Scan for the cell matching the given text and deliver its [x, y] coordinate at center. 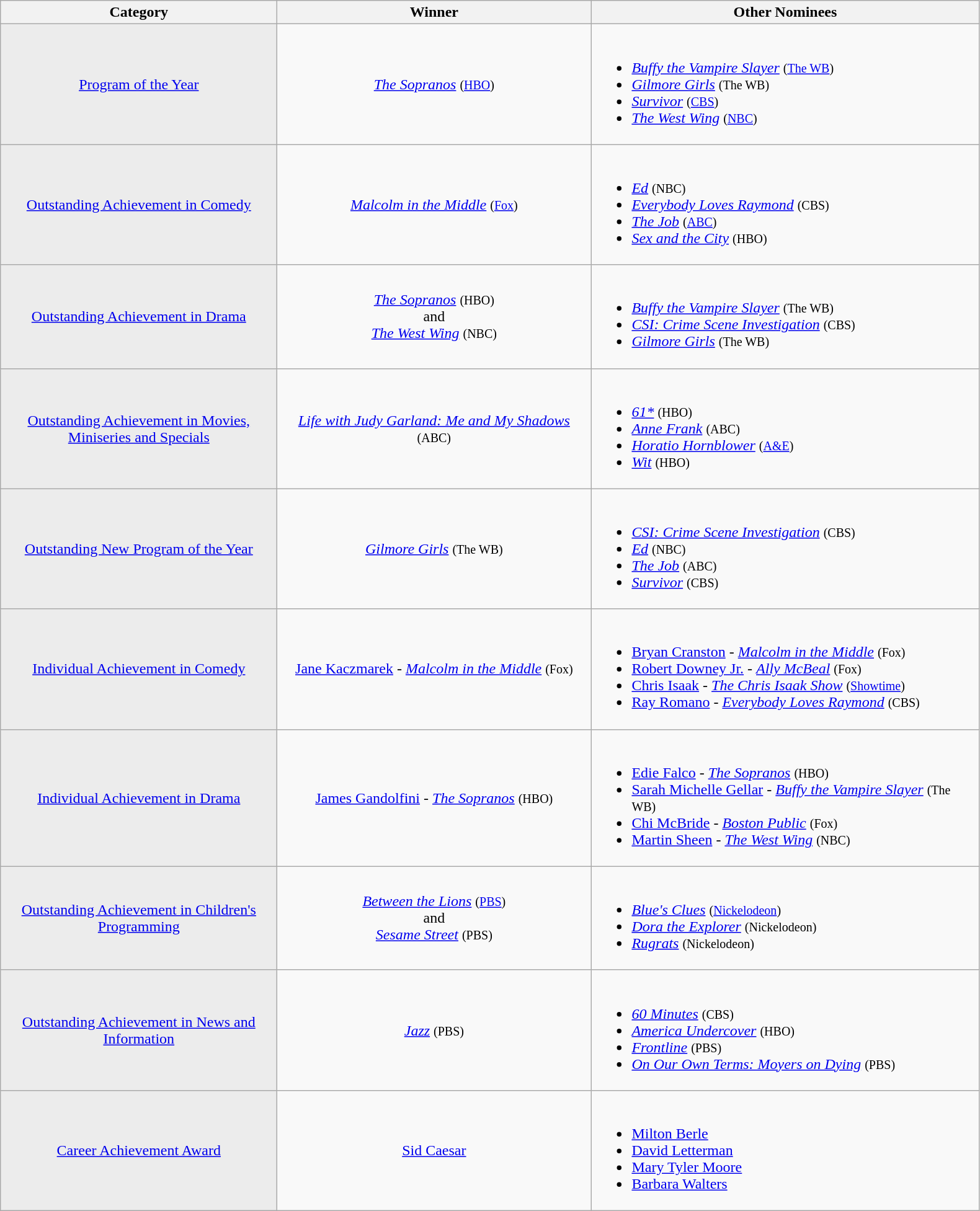
Program of the Year [139, 84]
Malcolm in the Middle (Fox) [434, 205]
The Sopranos (HBO) [434, 84]
Outstanding Achievement in Children's Programming [139, 918]
Blue's Clues (Nickelodeon)Dora the Explorer (Nickelodeon)Rugrats (Nickelodeon) [785, 918]
60 Minutes (CBS)America Undercover (HBO)Frontline (PBS)On Our Own Terms: Moyers on Dying (PBS) [785, 1030]
Gilmore Girls (The WB) [434, 549]
Life with Judy Garland: Me and My Shadows (ABC) [434, 428]
CSI: Crime Scene Investigation (CBS)Ed (NBC)The Job (ABC)Survivor (CBS) [785, 549]
Jane Kaczmarek - Malcolm in the Middle (Fox) [434, 669]
Other Nominees [785, 12]
Buffy the Vampire Slayer (The WB)CSI: Crime Scene Investigation (CBS)Gilmore Girls (The WB) [785, 316]
Buffy the Vampire Slayer (The WB)Gilmore Girls (The WB)Survivor (CBS)The West Wing (NBC) [785, 84]
Outstanding Achievement in Drama [139, 316]
Outstanding Achievement in Comedy [139, 205]
Winner [434, 12]
James Gandolfini - The Sopranos (HBO) [434, 797]
Outstanding Achievement in News and Information [139, 1030]
Individual Achievement in Comedy [139, 669]
Between the Lions (PBS)andSesame Street (PBS) [434, 918]
Career Achievement Award [139, 1150]
The Sopranos (HBO)andThe West Wing (NBC) [434, 316]
Individual Achievement in Drama [139, 797]
Outstanding New Program of the Year [139, 549]
Sid Caesar [434, 1150]
Category [139, 12]
61* (HBO)Anne Frank (ABC)Horatio Hornblower (A&E)Wit (HBO) [785, 428]
Milton BerleDavid LettermanMary Tyler MooreBarbara Walters [785, 1150]
Jazz (PBS) [434, 1030]
Outstanding Achievement in Movies, Miniseries and Specials [139, 428]
Ed (NBC)Everybody Loves Raymond (CBS)The Job (ABC)Sex and the City (HBO) [785, 205]
